Return [X, Y] of the center of cell containing provided text 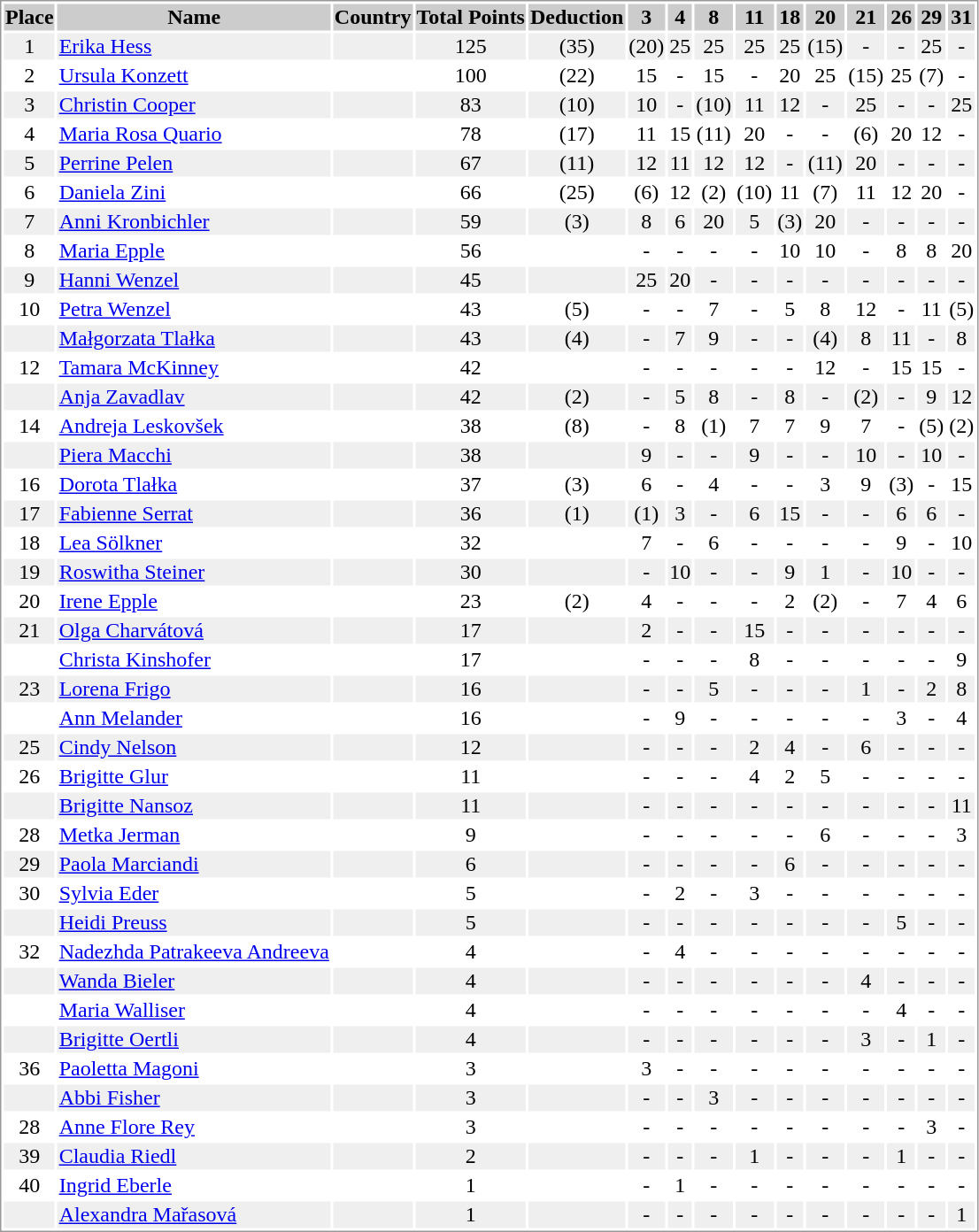
Perrine Pelen [194, 164]
Metka Jerman [194, 835]
Irene Epple [194, 601]
31 [961, 17]
Anne Flore Rey [194, 1127]
Olga Charvátová [194, 631]
39 [29, 1157]
14 [29, 426]
Ann Melander [194, 718]
Country [373, 17]
Claudia Riedl [194, 1157]
100 [471, 75]
Anni Kronbichler [194, 222]
Brigitte Glur [194, 776]
78 [471, 134]
Dorota Tlałka [194, 484]
125 [471, 47]
Alexandra Mařasová [194, 1215]
Paola Marciandi [194, 865]
Deduction [576, 17]
Ursula Konzett [194, 75]
Wanda Bieler [194, 982]
Sylvia Eder [194, 893]
(35) [576, 47]
Andreja Leskovšek [194, 426]
Cindy Nelson [194, 748]
Fabienne Serrat [194, 514]
(20) [646, 47]
Christa Kinshofer [194, 659]
Maria Epple [194, 250]
Ingrid Eberle [194, 1185]
Anja Zavadlav [194, 397]
Maria Rosa Quario [194, 134]
83 [471, 105]
(17) [576, 134]
19 [29, 573]
56 [471, 250]
66 [471, 192]
Lorena Frigo [194, 689]
40 [29, 1185]
Hanni Wenzel [194, 281]
Tamara McKinney [194, 367]
Christin Cooper [194, 105]
Petra Wenzel [194, 309]
Heidi Preuss [194, 923]
Erika Hess [194, 47]
(8) [576, 426]
67 [471, 164]
(25) [576, 192]
59 [471, 222]
37 [471, 484]
Daniela Zini [194, 192]
Lea Sölkner [194, 543]
Maria Walliser [194, 1010]
Place [29, 17]
Piera Macchi [194, 456]
Brigitte Oertli [194, 1040]
45 [471, 281]
Paoletta Magoni [194, 1068]
Roswitha Steiner [194, 573]
Name [194, 17]
Brigitte Nansoz [194, 806]
Total Points [471, 17]
Abbi Fisher [194, 1098]
(22) [576, 75]
Małgorzata Tlałka [194, 339]
Nadezhda Patrakeeva Andreeva [194, 951]
